Provide the (X, Y) coordinate of the cell's center where the given text is located.  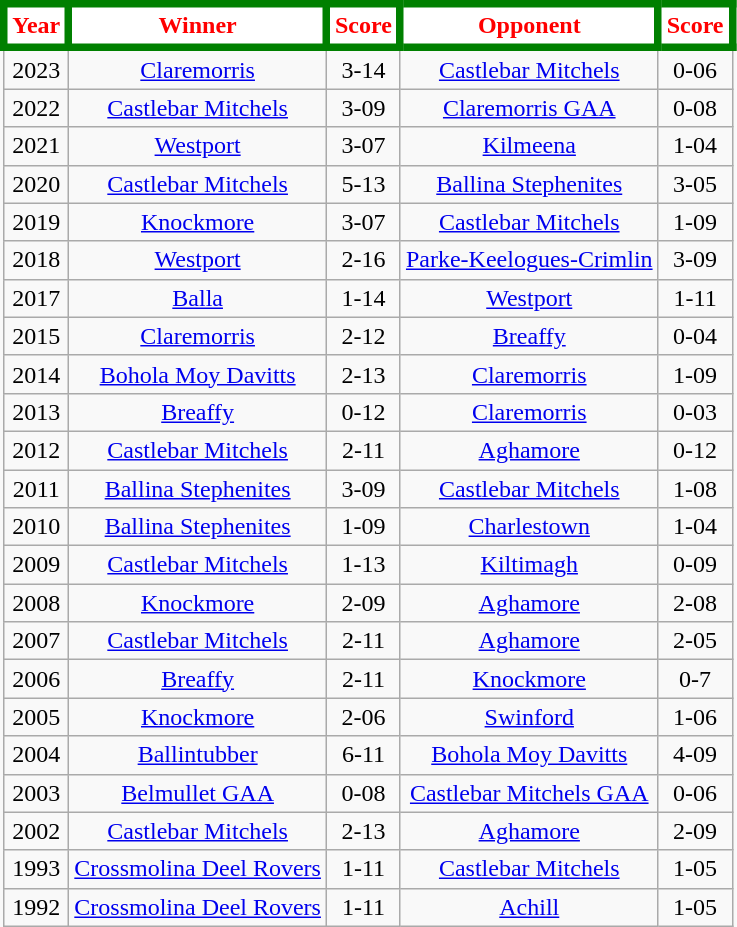
3-05 (695, 184)
1-14 (363, 298)
2014 (36, 374)
2009 (36, 565)
0-04 (695, 336)
2007 (36, 641)
2-16 (363, 260)
2005 (36, 717)
2-12 (363, 336)
Claremorris GAA (529, 108)
6-11 (363, 755)
2018 (36, 260)
2-08 (695, 603)
Winner (198, 26)
2020 (36, 184)
Year (36, 26)
2022 (36, 108)
Charlestown (529, 527)
Kilmeena (529, 146)
Kiltimagh (529, 565)
2010 (36, 527)
2006 (36, 679)
3-14 (363, 68)
2-05 (695, 641)
1-13 (363, 565)
0-7 (695, 679)
5-13 (363, 184)
Achill (529, 907)
1992 (36, 907)
Parke-Keelogues-Crimlin (529, 260)
2-06 (363, 717)
1-08 (695, 489)
1-06 (695, 717)
2008 (36, 603)
0-09 (695, 565)
Balla (198, 298)
2004 (36, 755)
0-03 (695, 412)
1993 (36, 869)
2017 (36, 298)
2012 (36, 450)
Opponent (529, 26)
2019 (36, 222)
2021 (36, 146)
2023 (36, 68)
2003 (36, 793)
2002 (36, 831)
Ballintubber (198, 755)
Castlebar Mitchels GAA (529, 793)
4-09 (695, 755)
Swinford (529, 717)
Belmullet GAA (198, 793)
2013 (36, 412)
2011 (36, 489)
2015 (36, 336)
